Find where the given text appears and provide that cell's center as (x, y) coordinate. 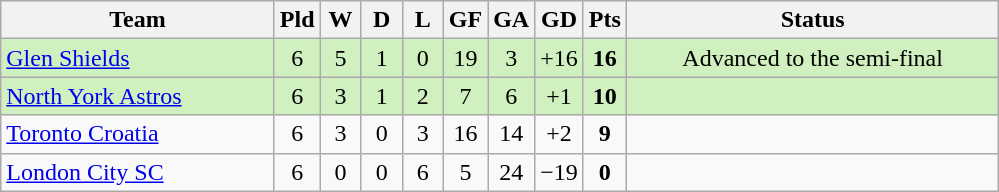
+16 (560, 58)
14 (512, 134)
GA (512, 20)
2 (422, 96)
+2 (560, 134)
+1 (560, 96)
7 (465, 96)
Status (812, 20)
London City SC (138, 172)
Team (138, 20)
Advanced to the semi-final (812, 58)
D (382, 20)
24 (512, 172)
W (340, 20)
19 (465, 58)
GD (560, 20)
Glen Shields (138, 58)
Pld (297, 20)
GF (465, 20)
9 (604, 134)
10 (604, 96)
Pts (604, 20)
North York Astros (138, 96)
Toronto Croatia (138, 134)
L (422, 20)
−19 (560, 172)
